Extract the (X, Y) coordinate from the center of the cell holding the provided text.  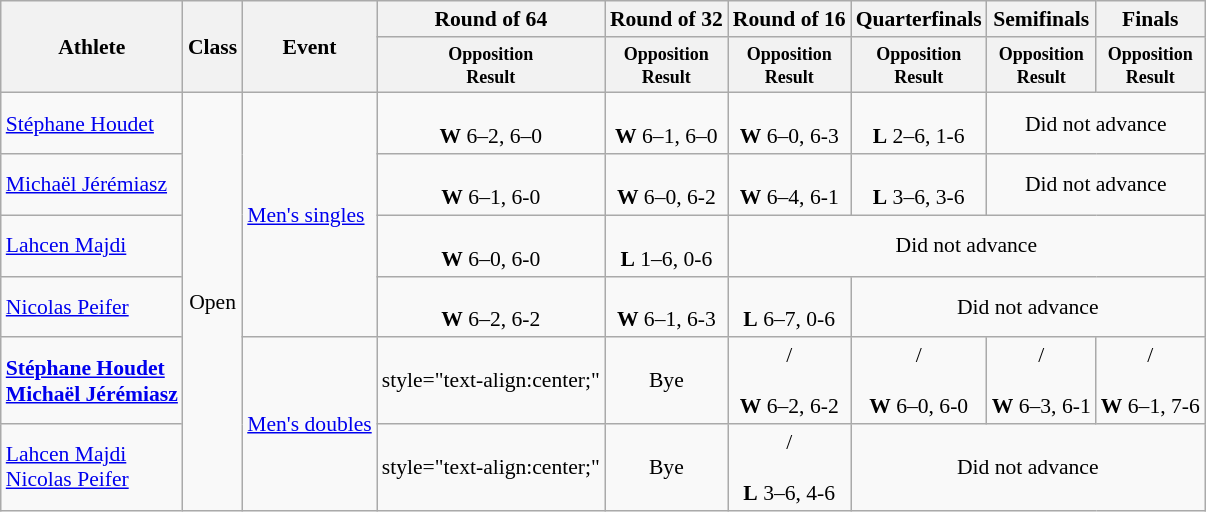
Athlete (92, 47)
Nicolas Peifer (92, 306)
Lahcen Majdi Nicolas Peifer (92, 468)
Class (212, 47)
L 6–7, 0-6 (790, 306)
Men's doubles (310, 424)
Lahcen Majdi (92, 246)
L 2–6, 1-6 (919, 124)
Quarterfinals (919, 19)
Round of 32 (666, 19)
Open (212, 302)
/ W 6–2, 6-2 (790, 382)
Event (310, 47)
W 6–4, 6-1 (790, 184)
Round of 16 (790, 19)
W 6–1, 6–0 (666, 124)
/ L 3–6, 4-6 (790, 468)
L 3–6, 3-6 (919, 184)
Stéphane Houdet Michaël Jérémiasz (92, 382)
Round of 64 (491, 19)
/ W 6–1, 7-6 (1150, 382)
W 6–2, 6–0 (491, 124)
L 1–6, 0-6 (666, 246)
W 6–2, 6-2 (491, 306)
W 6–0, 6-3 (790, 124)
Semifinals (1042, 19)
W 6–1, 6-3 (666, 306)
Michaël Jérémiasz (92, 184)
W 6–0, 6-0 (491, 246)
W 6–1, 6-0 (491, 184)
W 6–0, 6-2 (666, 184)
Stéphane Houdet (92, 124)
/ W 6–3, 6-1 (1042, 382)
/ W 6–0, 6-0 (919, 382)
Finals (1150, 19)
Men's singles (310, 215)
